Identify which cell holds the provided text, then report its [X, Y] central coordinate. 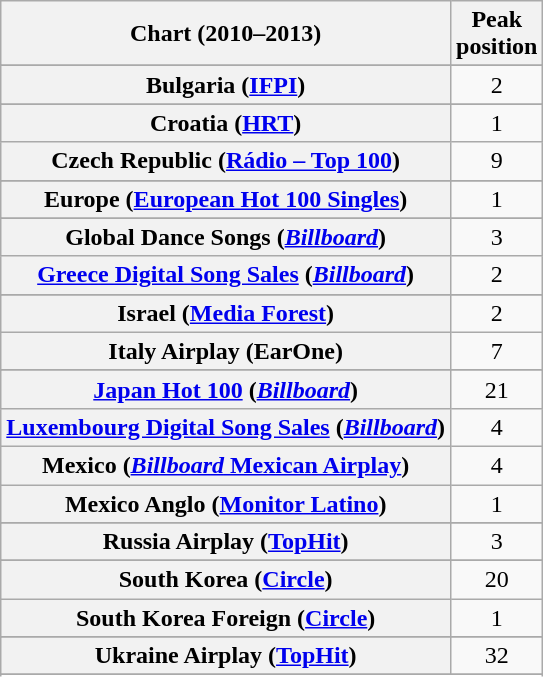
7 [497, 351]
Bulgaria (IFPI) [226, 85]
Italy Airplay (EarOne) [226, 351]
Russia Airplay (TopHit) [226, 542]
South Korea Foreign (Circle) [226, 618]
Mexico (Billboard Mexican Airplay) [226, 465]
Ukraine Airplay (TopHit) [226, 656]
Czech Republic (Rádio – Top 100) [226, 161]
21 [497, 389]
9 [497, 161]
Japan Hot 100 (Billboard) [226, 389]
Croatia (HRT) [226, 123]
Luxembourg Digital Song Sales (Billboard) [226, 427]
Mexico Anglo (Monitor Latino) [226, 503]
Greece Digital Song Sales (Billboard) [226, 275]
Peakposition [497, 34]
Global Dance Songs (Billboard) [226, 237]
South Korea (Circle) [226, 580]
Europe (European Hot 100 Singles) [226, 199]
32 [497, 656]
Chart (2010–2013) [226, 34]
Israel (Media Forest) [226, 313]
20 [497, 580]
